From the cell containing the given text, extract its center point as (x, y) coordinate. 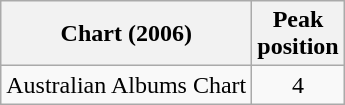
4 (298, 85)
Australian Albums Chart (126, 85)
Chart (2006) (126, 34)
Peakposition (298, 34)
